Provide the (x, y) coordinate of the cell's center where the given text is located.  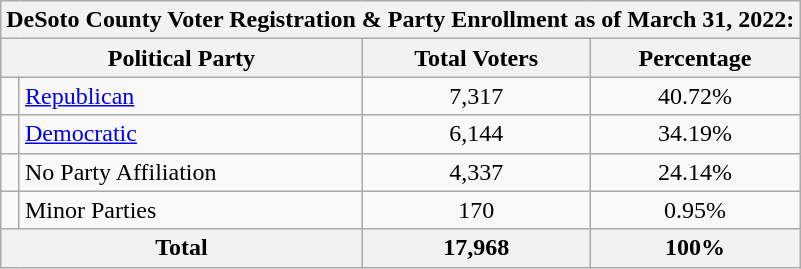
Total Voters (476, 58)
Political Party (182, 58)
24.14% (695, 172)
DeSoto County Voter Registration & Party Enrollment as of March 31, 2022: (400, 20)
170 (476, 210)
6,144 (476, 134)
Total (182, 248)
Democratic (190, 134)
100% (695, 248)
40.72% (695, 96)
34.19% (695, 134)
Republican (190, 96)
0.95% (695, 210)
No Party Affiliation (190, 172)
4,337 (476, 172)
17,968 (476, 248)
Percentage (695, 58)
7,317 (476, 96)
Minor Parties (190, 210)
